Locate the cell with the specified text and output its [x, y] center coordinate. 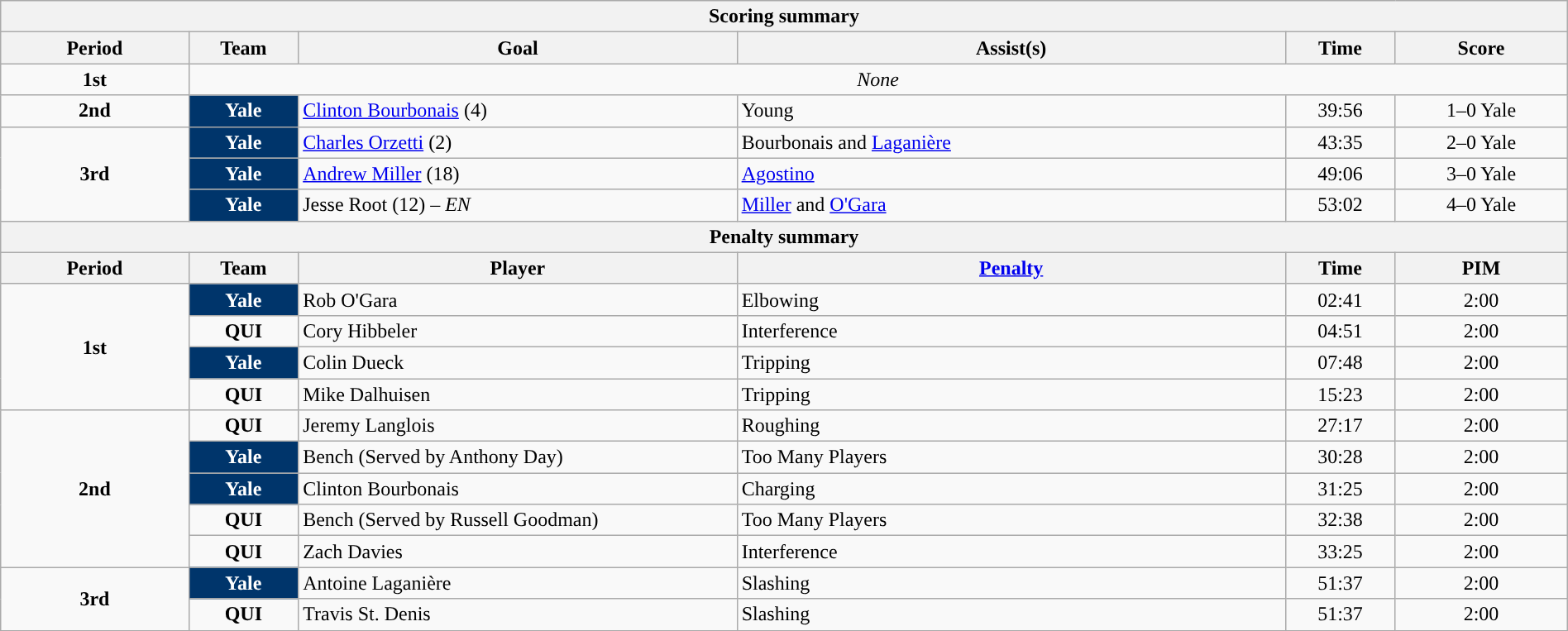
Charging [1011, 489]
Cory Hibbeler [518, 331]
Goal [518, 48]
04:51 [1340, 331]
Young [1011, 111]
27:17 [1340, 426]
Rob O'Gara [518, 299]
Score [1481, 48]
Agostino [1011, 174]
02:41 [1340, 299]
30:28 [1340, 457]
07:48 [1340, 362]
Charles Orzetti (2) [518, 142]
Andrew Miller (18) [518, 174]
Bench (Served by Russell Goodman) [518, 520]
Travis St. Denis [518, 614]
Jeremy Langlois [518, 426]
Clinton Bourbonais [518, 489]
None [878, 79]
Mike Dalhuisen [518, 394]
Roughing [1011, 426]
Penalty [1011, 268]
Scoring summary [784, 17]
Miller and O'Gara [1011, 205]
PIM [1481, 268]
15:23 [1340, 394]
Bench (Served by Anthony Day) [518, 457]
Assist(s) [1011, 48]
39:56 [1340, 111]
Player [518, 268]
31:25 [1340, 489]
53:02 [1340, 205]
Bourbonais and Laganière [1011, 142]
4–0 Yale [1481, 205]
2–0 Yale [1481, 142]
33:25 [1340, 552]
1–0 Yale [1481, 111]
Antoine Laganière [518, 583]
49:06 [1340, 174]
Clinton Bourbonais (4) [518, 111]
43:35 [1340, 142]
32:38 [1340, 520]
Jesse Root (12) – EN [518, 205]
3–0 Yale [1481, 174]
Zach Davies [518, 552]
Colin Dueck [518, 362]
Penalty summary [784, 237]
Elbowing [1011, 299]
